Extract the [X, Y] coordinate from the center of the cell holding the provided text.  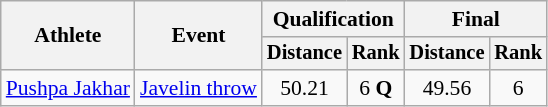
Event [198, 36]
Pushpa Jakhar [68, 88]
Athlete [68, 36]
49.56 [446, 88]
Javelin throw [198, 88]
6 Q [376, 88]
50.21 [304, 88]
Qualification [333, 19]
Final [475, 19]
6 [518, 88]
